Scan for the cell matching the given text and deliver its (x, y) coordinate at center. 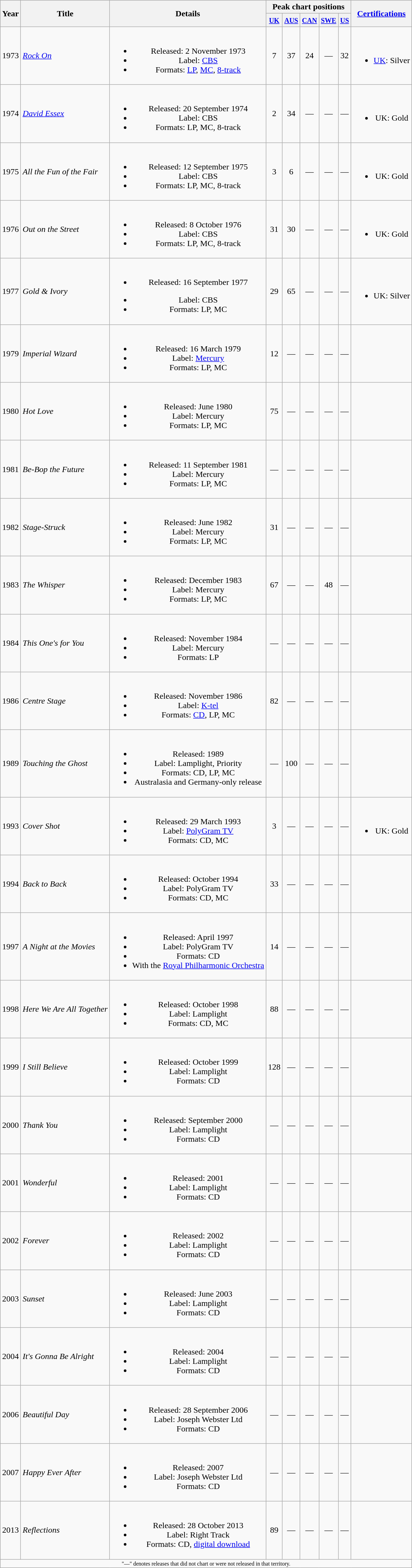
Thank You (65, 1125)
Released: October 1999Label: LamplightFormats: CD (188, 1067)
Released: 2 November 1973Label: CBSFormats: LP, MC, 8-track (188, 55)
1997 (10, 947)
I Still Believe (65, 1067)
Released: 11 September 1981Label: MercuryFormats: LP, MC (188, 469)
Released: 28 October 2013Label: Right TrackFormats: CD, digital download (188, 1530)
2000 (10, 1125)
Released: November 1984Label: MercuryFormats: LP (188, 643)
1974 (10, 114)
The Whisper (65, 585)
A Night at the Movies (65, 947)
Released: 16 March 1979Label: MercuryFormats: LP, MC (188, 354)
"—" denotes releases that did not chart or were not released in that territory. (206, 1563)
88 (274, 1009)
2001 (10, 1183)
1981 (10, 469)
Touching the Ghost (65, 764)
Beautiful Day (65, 1414)
UK (274, 20)
1998 (10, 1009)
All the Fun of the Fair (65, 171)
1989 (10, 764)
34 (291, 114)
Certifications (381, 14)
Released: June 1982Label: MercuryFormats: LP, MC (188, 527)
1979 (10, 354)
Released: 29 March 1993Label: PolyGram TVFormats: CD, MC (188, 826)
1993 (10, 826)
Released: 2004Label: LamplightFormats: CD (188, 1357)
It's Gonna Be Alright (65, 1357)
1975 (10, 171)
Title (65, 14)
128 (274, 1067)
Released: October 1998Label: LamplightFormats: CD, MC (188, 1009)
14 (274, 947)
Gold & Ivory (65, 291)
100 (291, 764)
Released: September 2000Label: LamplightFormats: CD (188, 1125)
Year (10, 14)
Cover Shot (65, 826)
Released: 2001Label: LamplightFormats: CD (188, 1183)
2007 (10, 1472)
Peak chart positions (309, 7)
Happy Ever After (65, 1472)
1984 (10, 643)
1982 (10, 527)
Imperial Wizard (65, 354)
Be-Bop the Future (65, 469)
Released: April 1997Label: PolyGram TVFormats: CDWith the Royal Philharmonic Orchestra (188, 947)
24 (309, 55)
Released: 12 September 1975Label: CBSFormats: LP, MC, 8-track (188, 171)
Wonderful (65, 1183)
Released: 20 September 1974Label: CBSFormats: LP, MC, 8-track (188, 114)
Stage-Struck (65, 527)
2 (274, 114)
7 (274, 55)
Details (188, 14)
1986 (10, 701)
48 (329, 585)
1976 (10, 229)
Released: 8 October 1976Label: CBSFormats: LP, MC, 8-track (188, 229)
1983 (10, 585)
Released: 2002Label: LamplightFormats: CD (188, 1241)
Released: 16 September 1977Label: CBSFormats: LP, MC (188, 291)
Rock On (65, 55)
Reflections (65, 1530)
Released: June 1980Label: MercuryFormats: LP, MC (188, 411)
Sunset (65, 1298)
Here We Are All Together (65, 1009)
Released: 1989Label: Lamplight, PriorityFormats: CD, LP, MCAustralasia and Germany-only release (188, 764)
32 (345, 55)
2003 (10, 1298)
75 (274, 411)
2002 (10, 1241)
Released: 28 September 2006Label: Joseph Webster LtdFormats: CD (188, 1414)
2006 (10, 1414)
30 (291, 229)
33 (274, 884)
12 (274, 354)
Released: December 1983Label: MercuryFormats: LP, MC (188, 585)
Released: November 1986Label: K-telFormats: CD, LP, MC (188, 701)
Back to Back (65, 884)
Forever (65, 1241)
37 (291, 55)
SWE (329, 20)
1999 (10, 1067)
1973 (10, 55)
29 (274, 291)
1994 (10, 884)
82 (274, 701)
This One's for You (65, 643)
Hot Love (65, 411)
Released: October 1994Label: PolyGram TVFormats: CD, MC (188, 884)
6 (291, 171)
Out on the Street (65, 229)
CAN (309, 20)
89 (274, 1530)
1977 (10, 291)
US (345, 20)
Released: June 2003Label: LamplightFormats: CD (188, 1298)
AUS (291, 20)
Centre Stage (65, 701)
2013 (10, 1530)
1980 (10, 411)
David Essex (65, 114)
67 (274, 585)
2004 (10, 1357)
65 (291, 291)
Released: 2007Label: Joseph Webster LtdFormats: CD (188, 1472)
